From the cell containing the given text, extract its center point as [x, y] coordinate. 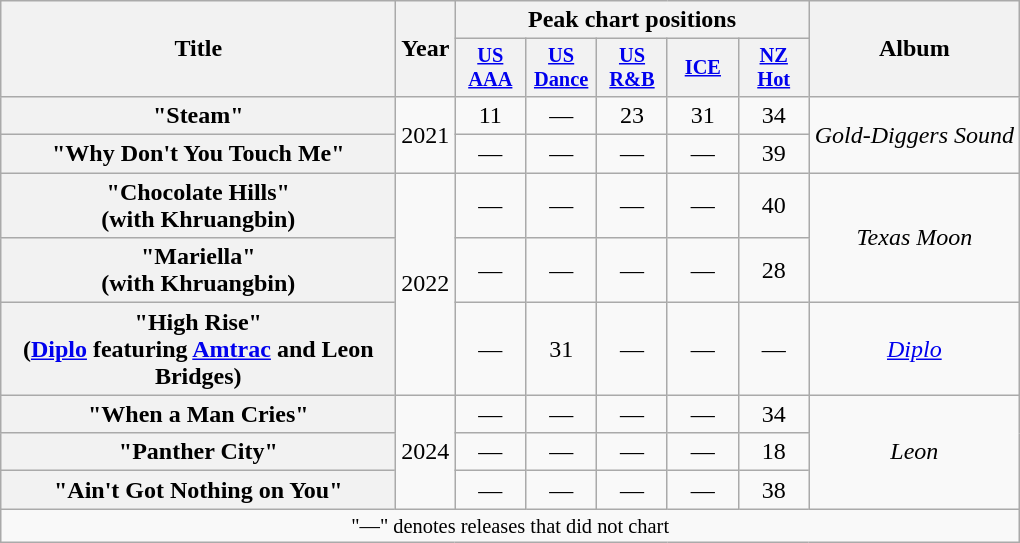
Year [426, 49]
23 [632, 115]
"High Rise" (Diplo featuring Amtrac and Leon Bridges) [198, 349]
"Panther City" [198, 452]
28 [774, 270]
Texas Moon [914, 238]
Title [198, 49]
2022 [426, 284]
11 [490, 115]
"Steam" [198, 115]
"When a Man Cries" [198, 414]
Album [914, 49]
40 [774, 206]
Gold-Diggers Sound [914, 134]
18 [774, 452]
"Mariella"(with Khruangbin) [198, 270]
"Why Don't You Touch Me" [198, 154]
2024 [426, 452]
"Chocolate Hills"(with Khruangbin) [198, 206]
2021 [426, 134]
USDance [562, 68]
Diplo [914, 349]
"Ain't Got Nothing on You" [198, 490]
ICE [702, 68]
38 [774, 490]
USR&B [632, 68]
Peak chart positions [632, 20]
Leon [914, 452]
USAAA [490, 68]
"—" denotes releases that did not chart [510, 526]
39 [774, 154]
NZHot [774, 68]
